For the text-containing cell, return its midpoint in (X, Y) coordinate format. 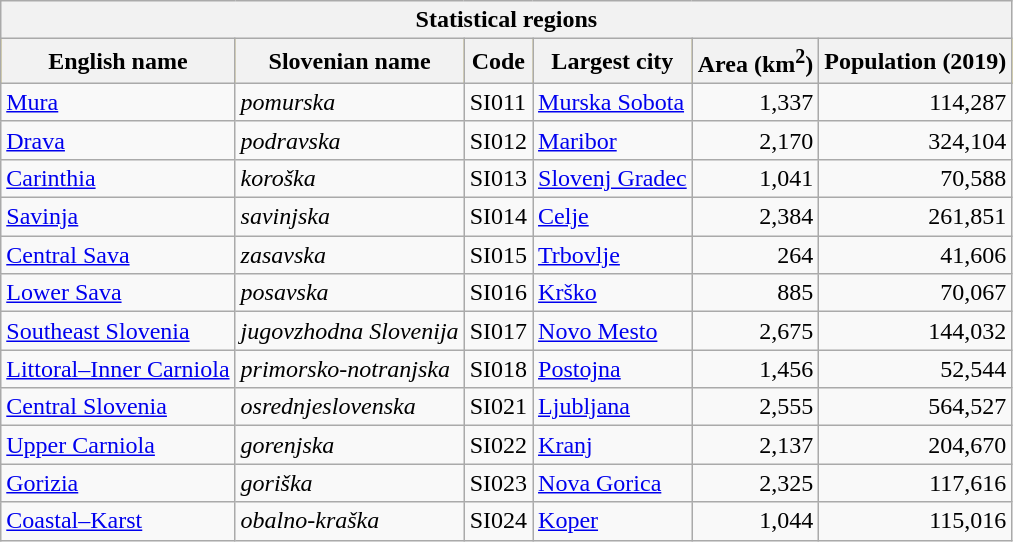
2,384 (756, 217)
SI018 (498, 369)
2,555 (756, 407)
Novo Mesto (613, 331)
Area (km2) (756, 62)
Statistical regions (506, 20)
Nova Gorica (613, 483)
Ljubljana (613, 407)
podravska (350, 140)
Coastal–Karst (118, 521)
Koper (613, 521)
Slovenj Gradec (613, 178)
2,675 (756, 331)
Gorizia (118, 483)
Central Sava (118, 255)
Southeast Slovenia (118, 331)
115,016 (916, 521)
Upper Carniola (118, 445)
Drava (118, 140)
Postojna (613, 369)
Code (498, 62)
Kranj (613, 445)
Trbovlje (613, 255)
52,544 (916, 369)
Savinja (118, 217)
2,170 (756, 140)
SI021 (498, 407)
gorenjska (350, 445)
SI014 (498, 217)
jugovzhodna Slovenija (350, 331)
obalno-kraška (350, 521)
1,041 (756, 178)
Mura (118, 102)
SI012 (498, 140)
885 (756, 293)
SI023 (498, 483)
savinjska (350, 217)
70,588 (916, 178)
Slovenian name (350, 62)
2,325 (756, 483)
114,287 (916, 102)
primorsko-notranjska (350, 369)
Murska Sobota (613, 102)
564,527 (916, 407)
Population (2019) (916, 62)
1,337 (756, 102)
SI013 (498, 178)
117,616 (916, 483)
70,067 (916, 293)
41,606 (916, 255)
324,104 (916, 140)
pomurska (350, 102)
1,044 (756, 521)
144,032 (916, 331)
SI024 (498, 521)
goriška (350, 483)
osrednjeslovenska (350, 407)
SI017 (498, 331)
zasavska (350, 255)
SI022 (498, 445)
264 (756, 255)
SI015 (498, 255)
koroška (350, 178)
Central Slovenia (118, 407)
posavska (350, 293)
Littoral–Inner Carniola (118, 369)
Celje (613, 217)
Krško (613, 293)
English name (118, 62)
2,137 (756, 445)
Maribor (613, 140)
Lower Sava (118, 293)
Largest city (613, 62)
SI011 (498, 102)
Carinthia (118, 178)
SI016 (498, 293)
204,670 (916, 445)
261,851 (916, 217)
1,456 (756, 369)
